For the text-containing cell, return its midpoint in (X, Y) coordinate format. 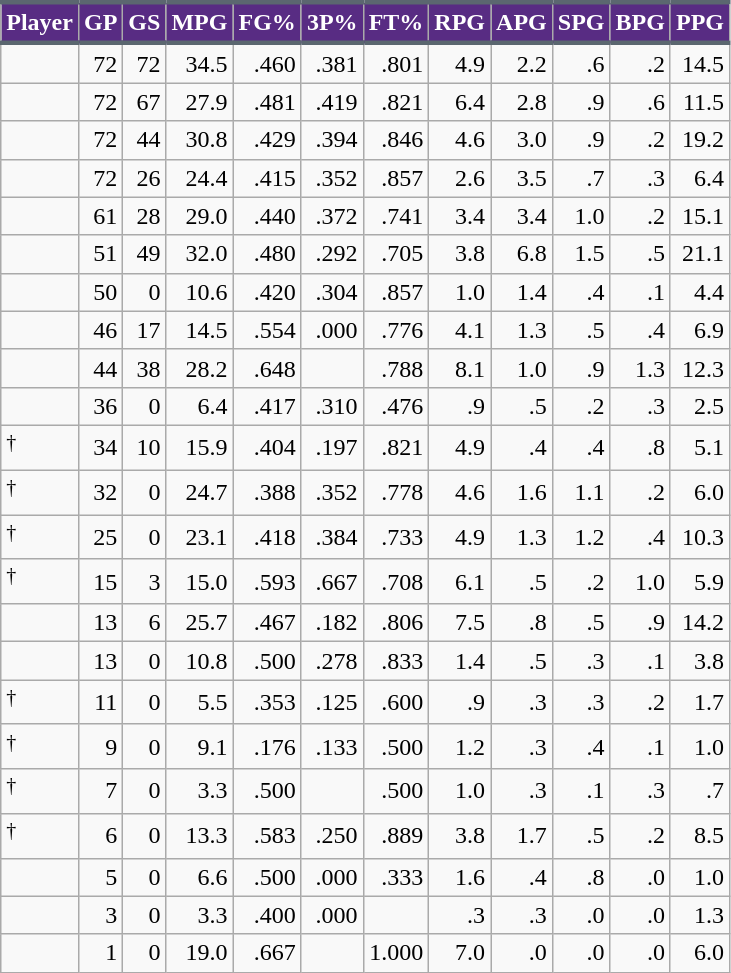
.394 (332, 140)
11.5 (700, 102)
.304 (332, 292)
FG% (267, 22)
15.9 (200, 448)
7 (100, 792)
MPG (200, 22)
61 (100, 216)
1 (100, 953)
Player (40, 22)
.400 (267, 915)
.833 (396, 661)
15.0 (200, 582)
.600 (396, 702)
.278 (332, 661)
GP (100, 22)
.648 (267, 368)
28.2 (200, 368)
15 (100, 582)
21.1 (700, 254)
.778 (396, 492)
8.1 (460, 368)
26 (144, 178)
.801 (396, 63)
.388 (267, 492)
.182 (332, 623)
.176 (267, 746)
.250 (332, 836)
.133 (332, 746)
.381 (332, 63)
BPG (640, 22)
.333 (396, 877)
.776 (396, 330)
5.1 (700, 448)
.806 (396, 623)
.460 (267, 63)
.554 (267, 330)
.440 (267, 216)
.733 (396, 538)
.310 (332, 406)
25 (100, 538)
.418 (267, 538)
.197 (332, 448)
2.2 (522, 63)
30.8 (200, 140)
PPG (700, 22)
.404 (267, 448)
2.5 (700, 406)
19.0 (200, 953)
9 (100, 746)
5 (100, 877)
1.000 (396, 953)
.705 (396, 254)
.889 (396, 836)
GS (144, 22)
2.6 (460, 178)
6.1 (460, 582)
.292 (332, 254)
.708 (396, 582)
24.7 (200, 492)
.846 (396, 140)
38 (144, 368)
3.5 (522, 178)
67 (144, 102)
32.0 (200, 254)
28 (144, 216)
.481 (267, 102)
51 (100, 254)
34 (100, 448)
.125 (332, 702)
SPG (581, 22)
5.9 (700, 582)
.788 (396, 368)
13.3 (200, 836)
.429 (267, 140)
4.1 (460, 330)
7.5 (460, 623)
.467 (267, 623)
14.2 (700, 623)
6.8 (522, 254)
10.3 (700, 538)
10.8 (200, 661)
23.1 (200, 538)
46 (100, 330)
1.1 (581, 492)
15.1 (700, 216)
3P% (332, 22)
27.9 (200, 102)
.741 (396, 216)
25.7 (200, 623)
8.5 (700, 836)
.583 (267, 836)
FT% (396, 22)
6.9 (700, 330)
.384 (332, 538)
19.2 (700, 140)
34.5 (200, 63)
APG (522, 22)
29.0 (200, 216)
32 (100, 492)
.476 (396, 406)
6.6 (200, 877)
4.4 (700, 292)
.417 (267, 406)
17 (144, 330)
RPG (460, 22)
.372 (332, 216)
7.0 (460, 953)
.420 (267, 292)
10 (144, 448)
.593 (267, 582)
11 (100, 702)
.419 (332, 102)
12.3 (700, 368)
9.1 (200, 746)
.353 (267, 702)
49 (144, 254)
1.5 (581, 254)
5.5 (200, 702)
2.8 (522, 102)
36 (100, 406)
10.6 (200, 292)
.415 (267, 178)
24.4 (200, 178)
.480 (267, 254)
50 (100, 292)
3.0 (522, 140)
